Identify which cell holds the provided text, then report its [X, Y] central coordinate. 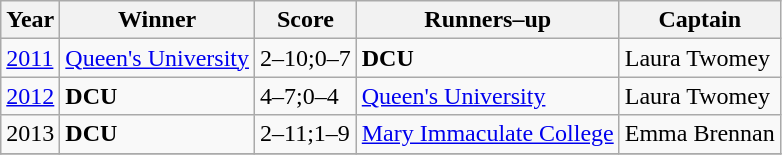
2–10;0–7 [306, 58]
Winner [158, 20]
2–11;1–9 [306, 134]
Score [306, 20]
2012 [30, 96]
2013 [30, 134]
Year [30, 20]
4–7;0–4 [306, 96]
2011 [30, 58]
Runners–up [488, 20]
Mary Immaculate College [488, 134]
Emma Brennan [700, 134]
Captain [700, 20]
